Scan for the cell matching the given text and deliver its (X, Y) coordinate at center. 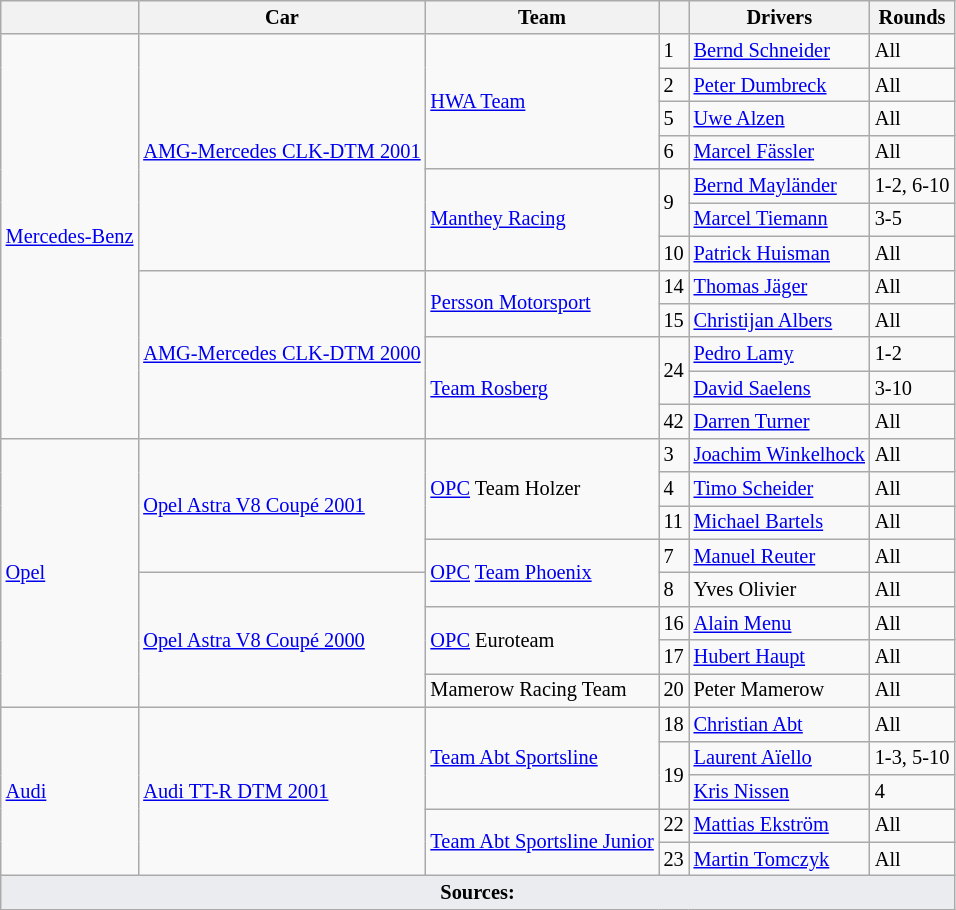
6 (674, 152)
7 (674, 556)
AMG-Mercedes CLK-DTM 2001 (282, 152)
19 (674, 774)
Team Abt Sportsline Junior (542, 842)
1-2, 6-10 (912, 186)
Persson Motorsport (542, 304)
16 (674, 623)
Mamerow Racing Team (542, 690)
17 (674, 657)
1 (674, 51)
1-2 (912, 354)
8 (674, 589)
Marcel Fässler (780, 152)
10 (674, 253)
Manthey Racing (542, 220)
Team Rosberg (542, 388)
Opel Astra V8 Coupé 2000 (282, 640)
5 (674, 118)
Manuel Reuter (780, 556)
Audi (70, 791)
OPC Team Holzer (542, 488)
Team Abt Sportsline (542, 758)
22 (674, 825)
3-10 (912, 388)
Joachim Winkelhock (780, 455)
Timo Scheider (780, 489)
1-3, 5-10 (912, 758)
Yves Olivier (780, 589)
Team (542, 17)
9 (674, 202)
Pedro Lamy (780, 354)
Drivers (780, 17)
11 (674, 522)
Opel (70, 572)
24 (674, 370)
Car (282, 17)
Audi TT-R DTM 2001 (282, 791)
Michael Bartels (780, 522)
Christian Abt (780, 724)
Peter Dumbreck (780, 85)
Marcel Tiemann (780, 219)
Laurent Aïello (780, 758)
42 (674, 421)
OPC Euroteam (542, 640)
Darren Turner (780, 421)
Martin Tomczyk (780, 859)
Kris Nissen (780, 791)
15 (674, 320)
Patrick Huisman (780, 253)
Christijan Albers (780, 320)
Opel Astra V8 Coupé 2001 (282, 506)
14 (674, 287)
Bernd Schneider (780, 51)
Thomas Jäger (780, 287)
20 (674, 690)
Alain Menu (780, 623)
3 (674, 455)
23 (674, 859)
3-5 (912, 219)
Sources: (478, 892)
HWA Team (542, 102)
AMG-Mercedes CLK-DTM 2000 (282, 354)
OPC Team Phoenix (542, 572)
Peter Mamerow (780, 690)
Mattias Ekström (780, 825)
18 (674, 724)
David Saelens (780, 388)
Hubert Haupt (780, 657)
Bernd Mayländer (780, 186)
Uwe Alzen (780, 118)
Mercedes-Benz (70, 236)
Rounds (912, 17)
2 (674, 85)
